Return (x, y) of the center of cell containing provided text 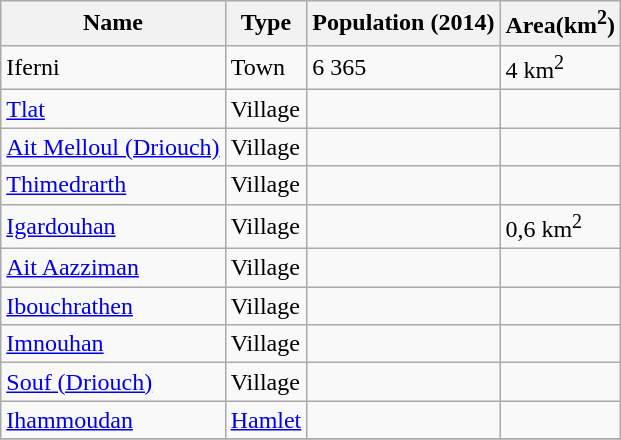
Souf (Driouch) (113, 382)
Ihammoudan (113, 420)
4 km2 (560, 68)
Population (2014) (404, 24)
Iferni (113, 68)
Area(km2) (560, 24)
Name (113, 24)
Town (266, 68)
Ibouchrathen (113, 306)
Ait Melloul (Driouch) (113, 147)
Thimedrarth (113, 185)
Imnouhan (113, 344)
Igardouhan (113, 226)
Type (266, 24)
Tlat (113, 109)
6 365 (404, 68)
Hamlet (266, 420)
0,6 km2 (560, 226)
Ait Aazziman (113, 268)
